For the text-containing cell, return its midpoint in [X, Y] coordinate format. 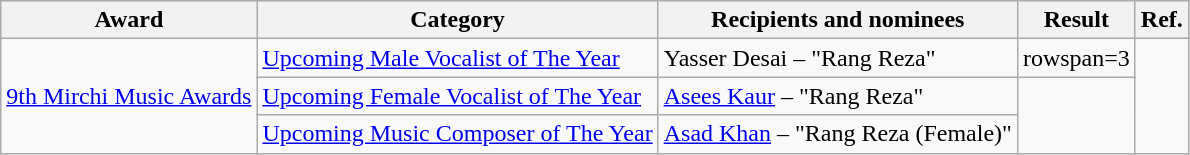
Yasser Desai – "Rang Reza" [838, 58]
Ref. [1162, 20]
Upcoming Male Vocalist of The Year [458, 58]
Upcoming Female Vocalist of The Year [458, 96]
9th Mirchi Music Awards [129, 96]
Award [129, 20]
rowspan=3 [1076, 58]
Recipients and nominees [838, 20]
Asees Kaur – "Rang Reza" [838, 96]
Upcoming Music Composer of The Year [458, 134]
Result [1076, 20]
Asad Khan – "Rang Reza (Female)" [838, 134]
Category [458, 20]
